Output the [X, Y] coordinate of the center of the cell containing the given text.  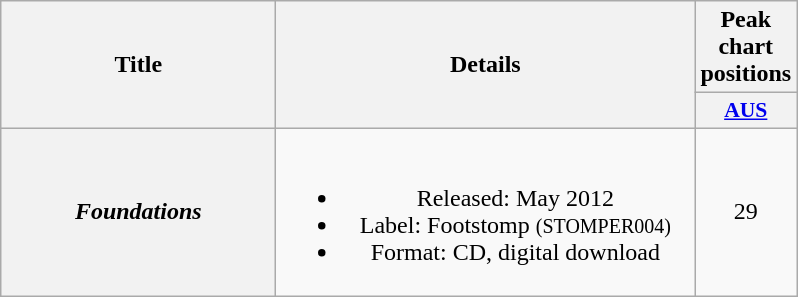
Peak chart positions [746, 47]
Title [138, 65]
Released: May 2012Label: Footstomp (STOMPER004)Format: CD, digital download [486, 212]
Foundations [138, 212]
AUS [746, 111]
29 [746, 212]
Details [486, 65]
